Return (X, Y) of the center of cell containing provided text 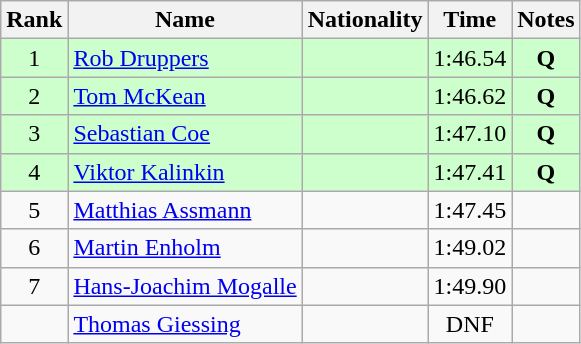
Time (470, 20)
1 (34, 58)
1:46.62 (470, 96)
1:49.90 (470, 286)
Matthias Assmann (185, 210)
4 (34, 172)
6 (34, 248)
Notes (546, 20)
5 (34, 210)
Rank (34, 20)
Hans-Joachim Mogalle (185, 286)
1:49.02 (470, 248)
Tom McKean (185, 96)
7 (34, 286)
Rob Druppers (185, 58)
Name (185, 20)
Viktor Kalinkin (185, 172)
Martin Enholm (185, 248)
1:47.41 (470, 172)
1:46.54 (470, 58)
1:47.10 (470, 134)
Thomas Giessing (185, 324)
1:47.45 (470, 210)
DNF (470, 324)
Sebastian Coe (185, 134)
3 (34, 134)
Nationality (365, 20)
2 (34, 96)
